Search for the cell housing the specified text and yield its [x, y] center coordinate. 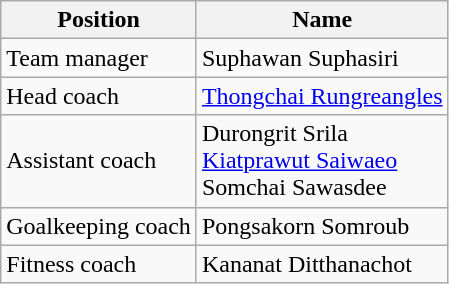
Goalkeeping coach [99, 226]
Thongchai Rungreangles [322, 96]
Pongsakorn Somroub [322, 226]
Kananat Ditthanachot [322, 264]
Position [99, 20]
Head coach [99, 96]
Name [322, 20]
Team manager [99, 58]
Fitness coach [99, 264]
Suphawan Suphasiri [322, 58]
Assistant coach [99, 161]
Durongrit Srila Kiatprawut Saiwaeo Somchai Sawasdee [322, 161]
